Pinpoint the cell where the given text exists, returning its [X, Y] midpoint coordinate. 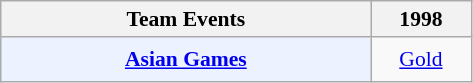
1998 [421, 19]
Team Events [186, 19]
Gold [421, 60]
Asian Games [186, 60]
